Determine the (X, Y) coordinate at the center of the cell enclosing the given text.  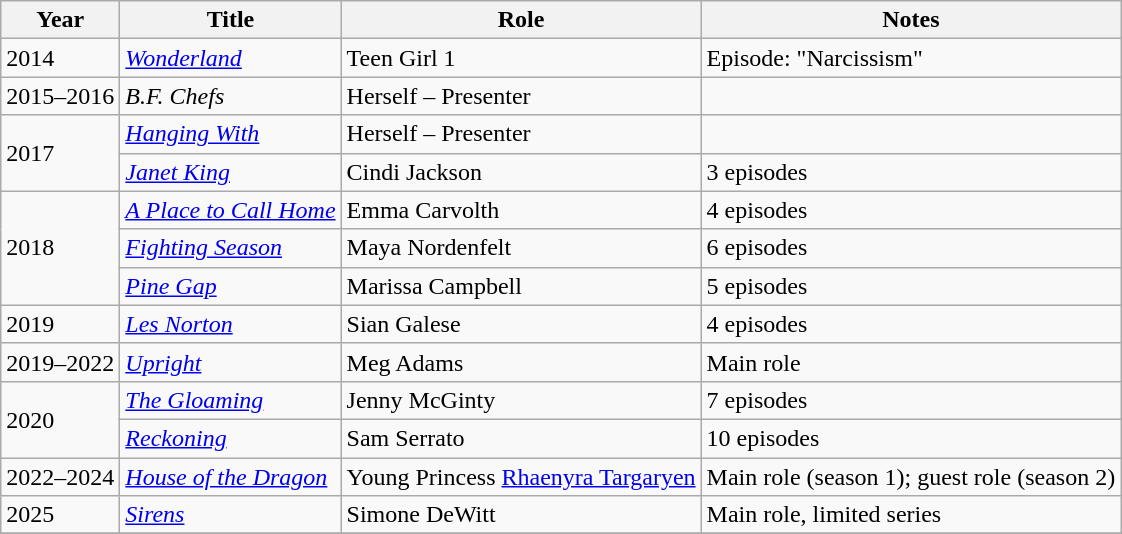
Sirens (230, 515)
Young Princess Rhaenyra Targaryen (521, 477)
2015–2016 (60, 96)
10 episodes (911, 438)
Main role, limited series (911, 515)
5 episodes (911, 286)
Les Norton (230, 324)
A Place to Call Home (230, 210)
3 episodes (911, 172)
Emma Carvolth (521, 210)
Year (60, 20)
Upright (230, 362)
Sian Galese (521, 324)
House of the Dragon (230, 477)
Hanging With (230, 134)
The Gloaming (230, 400)
2022–2024 (60, 477)
2025 (60, 515)
B.F. Chefs (230, 96)
Marissa Campbell (521, 286)
2017 (60, 153)
Cindi Jackson (521, 172)
Role (521, 20)
Main role (season 1); guest role (season 2) (911, 477)
Title (230, 20)
Maya Nordenfelt (521, 248)
Episode: "Narcissism" (911, 58)
7 episodes (911, 400)
2018 (60, 248)
Sam Serrato (521, 438)
Fighting Season (230, 248)
Pine Gap (230, 286)
Teen Girl 1 (521, 58)
2019 (60, 324)
Simone DeWitt (521, 515)
6 episodes (911, 248)
Jenny McGinty (521, 400)
Reckoning (230, 438)
Notes (911, 20)
Wonderland (230, 58)
Janet King (230, 172)
2020 (60, 419)
Meg Adams (521, 362)
2019–2022 (60, 362)
2014 (60, 58)
Main role (911, 362)
